Detect which cell encompasses the target text, then output its (x, y) center coordinate. 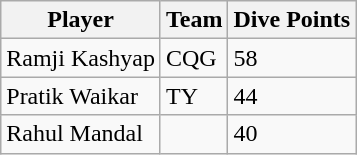
58 (292, 58)
Team (194, 20)
CQG (194, 58)
Ramji Kashyap (81, 58)
TY (194, 96)
Rahul Mandal (81, 134)
40 (292, 134)
Pratik Waikar (81, 96)
44 (292, 96)
Player (81, 20)
Dive Points (292, 20)
